Identify which cell holds the provided text, then report its (X, Y) central coordinate. 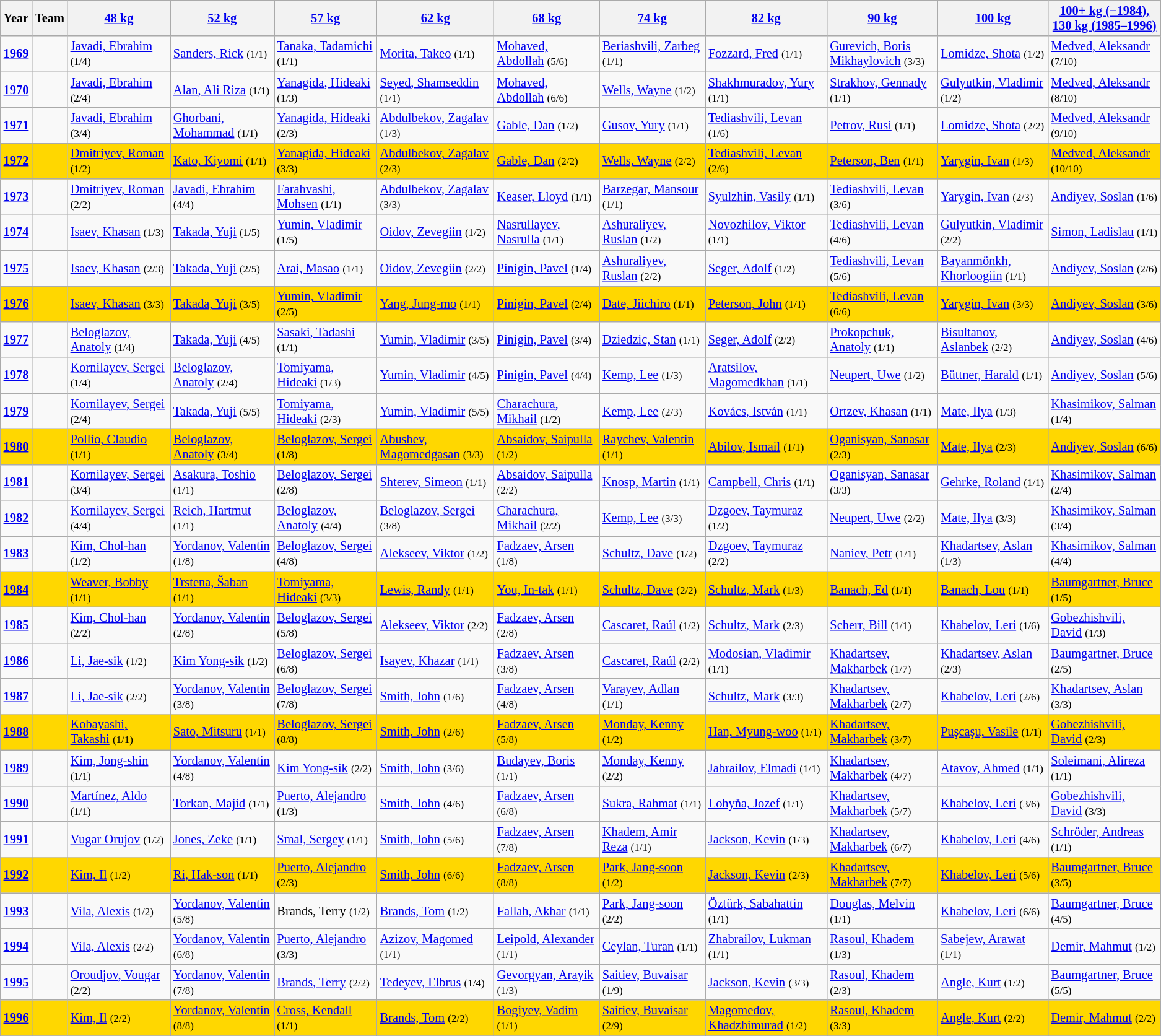
Beloglazov, Sergei (4/8) (325, 554)
Monday, Kenny (1/2) (653, 732)
1995 (16, 982)
Gulyutkin, Vladimir (2/2) (993, 232)
Farahvashi, Mohsen (1/1) (325, 197)
1973 (16, 197)
Cascaret, Raúl (1/2) (653, 625)
1996 (16, 1018)
Yordanov, Valentin (6/8) (222, 946)
Khabelov, Leri (2/6) (993, 697)
Yanagida, Hideaki (3/3) (325, 161)
Date, Jiichiro (1/1) (653, 304)
Kornilayev, Sergei (1/4) (119, 375)
Alan, Ali Riza (1/1) (222, 90)
Lewis, Randy (1/1) (436, 590)
Gable, Dan (2/2) (547, 161)
Keaser, Lloyd (1/1) (547, 197)
Lohyňa, Jozef (1/1) (767, 804)
Vugar Orujov (1/2) (119, 839)
Li, Jae-sik (1/2) (119, 661)
Pinigin, Pavel (4/4) (547, 375)
Fadzaev, Arsen (6/8) (547, 804)
Khasimikov, Salman (2/4) (1104, 482)
Sasaki, Tadashi (1/1) (325, 339)
Asakura, Toshio (1/1) (222, 482)
Schultz, Mark (2/3) (767, 625)
Kemp, Lee (1/3) (653, 375)
Medved, Aleksandr (8/10) (1104, 90)
Ri, Hak-son (1/1) (222, 875)
Douglas, Melvin (1/1) (882, 911)
Khadartsev, Makharbek (5/7) (882, 804)
Barzegar, Mansour (1/1) (653, 197)
52 kg (222, 18)
Andiyev, Soslan (3/6) (1104, 304)
Javadi, Ebrahim (3/4) (119, 125)
1981 (16, 482)
Ashuraliyev, Ruslan (1/2) (653, 232)
Fadzaev, Arsen (3/8) (547, 661)
Yumin, Vladimir (3/5) (436, 339)
Han, Myung-woo (1/1) (767, 732)
Tediashvili, Levan (3/6) (882, 197)
Andiyev, Soslan (5/6) (1104, 375)
Brands, Terry (2/2) (325, 982)
Khabelov, Leri (5/6) (993, 875)
Yang, Jung-mo (1/1) (436, 304)
Kim Yong-sik (1/2) (222, 661)
Smith, John (3/6) (436, 768)
82 kg (767, 18)
Peterson, John (1/1) (767, 304)
Yumin, Vladimir (5/5) (436, 411)
Schultz, Mark (1/3) (767, 590)
Oganisyan, Sanasar (3/3) (882, 482)
57 kg (325, 18)
Andiyev, Soslan (6/6) (1104, 446)
Fadzaev, Arsen (1/8) (547, 554)
Dmitriyev, Roman (1/2) (119, 161)
Yordanov, Valentin (4/8) (222, 768)
Abdulbekov, Zagalav (1/3) (436, 125)
Dzgoev, Taymuraz (2/2) (767, 554)
Kim Yong-sik (2/2) (325, 768)
Javadi, Ebrahim (2/4) (119, 90)
1991 (16, 839)
1972 (16, 161)
Ortzev, Khasan (1/1) (882, 411)
Demir, Mahmut (1/2) (1104, 946)
Puerto, Alejandro (2/3) (325, 875)
Abushev, Magomedgasan (3/3) (436, 446)
Khabelov, Leri (3/6) (993, 804)
Beloglazov, Sergei (2/8) (325, 482)
Arai, Masao (1/1) (325, 268)
Baumgartner, Bruce (4/5) (1104, 911)
Gobezhishvili, David (3/3) (1104, 804)
Javadi, Ebrahim (4/4) (222, 197)
Khadartsev, Makharbek (6/7) (882, 839)
Jabrailov, Elmadi (1/1) (767, 768)
Alekseev, Viktor (1/2) (436, 554)
Raychev, Valentin (1/1) (653, 446)
Gevorgyan, Arayik (1/3) (547, 982)
Fadzaev, Arsen (2/8) (547, 625)
1970 (16, 90)
62 kg (436, 18)
Angle, Kurt (2/2) (993, 1018)
Javadi, Ebrahim (1/4) (119, 54)
Kim, Chol-han (2/2) (119, 625)
1987 (16, 697)
Syulzhin, Vasily (1/1) (767, 197)
Sanders, Rick (1/1) (222, 54)
Mate, Ilya (3/3) (993, 518)
Beloglazov, Sergei (3/8) (436, 518)
Torkan, Majid (1/1) (222, 804)
Yanagida, Hideaki (1/3) (325, 90)
Khabelov, Leri (6/6) (993, 911)
Abdulbekov, Zagalav (2/3) (436, 161)
Khasimikov, Salman (3/4) (1104, 518)
Fadzaev, Arsen (7/8) (547, 839)
Strakhov, Gennady (1/1) (882, 90)
Weaver, Bobby (1/1) (119, 590)
Yumin, Vladimir (1/5) (325, 232)
Beloglazov, Anatoly (4/4) (325, 518)
Kornilayev, Sergei (2/4) (119, 411)
Gusov, Yury (1/1) (653, 125)
Andiyev, Soslan (2/6) (1104, 268)
Charachura, Mikhail (2/2) (547, 518)
Khadartsev, Makharbek (4/7) (882, 768)
Pinigin, Pavel (3/4) (547, 339)
Pinigin, Pavel (2/4) (547, 304)
90 kg (882, 18)
Kemp, Lee (3/3) (653, 518)
Yarygin, Ivan (1/3) (993, 161)
Reich, Hartmut (1/1) (222, 518)
1979 (16, 411)
Li, Jae-sik (2/2) (119, 697)
Smith, John (2/6) (436, 732)
Lomidze, Shota (1/2) (993, 54)
Jackson, Kevin (2/3) (767, 875)
Andiyev, Soslan (1/6) (1104, 197)
Öztürk, Sabahattin (1/1) (767, 911)
Cross, Kendall (1/1) (325, 1018)
Pinigin, Pavel (1/4) (547, 268)
Tediashvili, Levan (1/6) (767, 125)
Mohaved, Abdollah (6/6) (547, 90)
Smith, John (4/6) (436, 804)
Vila, Alexis (1/2) (119, 911)
Seger, Adolf (2/2) (767, 339)
Angle, Kurt (1/2) (993, 982)
Khadartsev, Aslan (1/3) (993, 554)
1977 (16, 339)
Martínez, Aldo (1/1) (119, 804)
Morita, Takeo (1/1) (436, 54)
Takada, Yuji (3/5) (222, 304)
1984 (16, 590)
Brands, Tom (2/2) (436, 1018)
Prokopchuk, Anatoly (1/1) (882, 339)
Beloglazov, Sergei (8/8) (325, 732)
Peterson, Ben (1/1) (882, 161)
Fadzaev, Arsen (8/8) (547, 875)
Pollio, Claudio (1/1) (119, 446)
Smith, John (5/6) (436, 839)
Wells, Wayne (2/2) (653, 161)
Charachura, Mikhail (1/2) (547, 411)
Budayev, Boris (1/1) (547, 768)
Aratsilov, Magomedkhan (1/1) (767, 375)
1989 (16, 768)
Khabelov, Leri (4/6) (993, 839)
Tomiyama, Hideaki (1/3) (325, 375)
Brands, Tom (1/2) (436, 911)
1985 (16, 625)
Fadzaev, Arsen (5/8) (547, 732)
Mate, Ilya (1/3) (993, 411)
Rasoul, Khadem (1/3) (882, 946)
1971 (16, 125)
Takada, Yuji (5/5) (222, 411)
You, In-tak (1/1) (547, 590)
Puşcaşu, Vasile (1/1) (993, 732)
1988 (16, 732)
Fozzard, Fred (1/1) (767, 54)
Beloglazov, Anatoly (3/4) (222, 446)
Takada, Yuji (4/5) (222, 339)
Gobezhishvili, David (2/3) (1104, 732)
Demir, Mahmut (2/2) (1104, 1018)
Absaidov, Saipulla (1/2) (547, 446)
Sukra, Rahmat (1/1) (653, 804)
Takada, Yuji (1/5) (222, 232)
Saitiev, Buvaisar (1/9) (653, 982)
Beloglazov, Sergei (1/8) (325, 446)
Petrov, Rusi (1/1) (882, 125)
Abdulbekov, Zagalav (3/3) (436, 197)
Knosp, Martin (1/1) (653, 482)
Fallah, Akbar (1/1) (547, 911)
Khadartsev, Makharbek (1/7) (882, 661)
Gobezhishvili, David (1/3) (1104, 625)
Simon, Ladislau (1/1) (1104, 232)
Dzgoev, Taymuraz (1/2) (767, 518)
Magomedov, Khadzhimurad (1/2) (767, 1018)
Yordanov, Valentin (5/8) (222, 911)
Baumgartner, Bruce (2/5) (1104, 661)
Campbell, Chris (1/1) (767, 482)
Sabejew, Arawat (1/1) (993, 946)
100+ kg (−1984), 130 kg (1985–1996) (1104, 18)
Khadartsev, Makharbek (3/7) (882, 732)
Azizov, Magomed (1/1) (436, 946)
Bisultanov, Aslanbek (2/2) (993, 339)
Büttner, Harald (1/1) (993, 375)
Smith, John (6/6) (436, 875)
Ashuraliyev, Ruslan (2/2) (653, 268)
Absaidov, Saipulla (2/2) (547, 482)
Abilov, Ismail (1/1) (767, 446)
Tediashvili, Levan (2/6) (767, 161)
Kim, Chol-han (1/2) (119, 554)
Kim, Jong-shin (1/1) (119, 768)
Bayanmönkh, Khorloogiin (1/1) (993, 268)
Year (16, 18)
1990 (16, 804)
Tediashvili, Levan (5/6) (882, 268)
Khadartsev, Aslan (3/3) (1104, 697)
Yordanov, Valentin (2/8) (222, 625)
Nasrullayev, Nasrulla (1/1) (547, 232)
1969 (16, 54)
Oidov, Zevegiin (1/2) (436, 232)
74 kg (653, 18)
Tomiyama, Hideaki (2/3) (325, 411)
1976 (16, 304)
Novozhilov, Viktor (1/1) (767, 232)
Jackson, Kevin (3/3) (767, 982)
Seger, Adolf (1/2) (767, 268)
Soleimani, Alireza (1/1) (1104, 768)
Scherr, Bill (1/1) (882, 625)
Tediashvili, Levan (4/6) (882, 232)
Rasoul, Khadem (2/3) (882, 982)
Tedeyev, Elbrus (1/4) (436, 982)
1986 (16, 661)
Sato, Mitsuru (1/1) (222, 732)
Shakhmuradov, Yury (1/1) (767, 90)
1983 (16, 554)
Gable, Dan (1/2) (547, 125)
Monday, Kenny (2/2) (653, 768)
Alekseev, Viktor (2/2) (436, 625)
Isaev, Khasan (3/3) (119, 304)
Khabelov, Leri (1/6) (993, 625)
Oroudjov, Vougar (2/2) (119, 982)
1994 (16, 946)
Beloglazov, Sergei (6/8) (325, 661)
68 kg (547, 18)
Yumin, Vladimir (4/5) (436, 375)
Puerto, Alejandro (3/3) (325, 946)
1993 (16, 911)
Khadartsev, Aslan (2/3) (993, 661)
Kornilayev, Sergei (4/4) (119, 518)
100 kg (993, 18)
Smith, John (1/6) (436, 697)
Zhabrailov, Lukman (1/1) (767, 946)
Ghorbani, Mohammad (1/1) (222, 125)
Yordanov, Valentin (1/8) (222, 554)
Fadzaev, Arsen (4/8) (547, 697)
Beloglazov, Anatoly (2/4) (222, 375)
Brands, Terry (1/2) (325, 911)
Baumgartner, Bruce (1/5) (1104, 590)
Team (50, 18)
Yarygin, Ivan (2/3) (993, 197)
Khasimikov, Salman (1/4) (1104, 411)
Tediashvili, Levan (6/6) (882, 304)
Kemp, Lee (2/3) (653, 411)
Naniev, Petr (1/1) (882, 554)
Yanagida, Hideaki (2/3) (325, 125)
Cascaret, Raúl (2/2) (653, 661)
Khadem, Amir Reza (1/1) (653, 839)
1980 (16, 446)
Isayev, Khazar (1/1) (436, 661)
Gurevich, Boris Mikhaylovich (3/3) (882, 54)
Shterev, Simeon (1/1) (436, 482)
Isaev, Khasan (2/3) (119, 268)
Gehrke, Roland (1/1) (993, 482)
1982 (16, 518)
1975 (16, 268)
Medved, Aleksandr (9/10) (1104, 125)
Saitiev, Buvaisar (2/9) (653, 1018)
Modosian, Vladimir (1/1) (767, 661)
Beloglazov, Anatoly (1/4) (119, 339)
Kato, Kiyomi (1/1) (222, 161)
Lomidze, Shota (2/2) (993, 125)
Rasoul, Khadem (3/3) (882, 1018)
Beloglazov, Sergei (5/8) (325, 625)
Kornilayev, Sergei (3/4) (119, 482)
Dmitriyev, Roman (2/2) (119, 197)
Kim, Il (2/2) (119, 1018)
Varayev, Adlan (1/1) (653, 697)
Banach, Ed (1/1) (882, 590)
Seyed, Shamseddin (1/1) (436, 90)
Khasimikov, Salman (4/4) (1104, 554)
48 kg (119, 18)
Kim, Il (1/2) (119, 875)
Yordanov, Valentin (3/8) (222, 697)
Schultz, Dave (2/2) (653, 590)
Yarygin, Ivan (3/3) (993, 304)
Vila, Alexis (2/2) (119, 946)
Beriashvili, Zarbeg (1/1) (653, 54)
Ceylan, Turan (1/1) (653, 946)
Schröder, Andreas (1/1) (1104, 839)
Beloglazov, Sergei (7/8) (325, 697)
Jackson, Kevin (1/3) (767, 839)
Khadartsev, Makharbek (2/7) (882, 697)
Park, Jang-soon (2/2) (653, 911)
Tomiyama, Hideaki (3/3) (325, 590)
Yordanov, Valentin (8/8) (222, 1018)
Schultz, Mark (3/3) (767, 697)
Mohaved, Abdollah (5/6) (547, 54)
Atavov, Ahmed (1/1) (993, 768)
Neupert, Uwe (1/2) (882, 375)
Baumgartner, Bruce (5/5) (1104, 982)
Banach, Lou (1/1) (993, 590)
Dziedzic, Stan (1/1) (653, 339)
Medved, Aleksandr (10/10) (1104, 161)
Baumgartner, Bruce (3/5) (1104, 875)
Tanaka, Tadamichi (1/1) (325, 54)
Andiyev, Soslan (4/6) (1104, 339)
Neupert, Uwe (2/2) (882, 518)
Oidov, Zevegiin (2/2) (436, 268)
Bogiyev, Vadim (1/1) (547, 1018)
Leipold, Alexander (1/1) (547, 946)
Oganisyan, Sanasar (2/3) (882, 446)
Puerto, Alejandro (1/3) (325, 804)
Mate, Ilya (2/3) (993, 446)
Yumin, Vladimir (2/5) (325, 304)
Isaev, Khasan (1/3) (119, 232)
Kobayashi, Takashi (1/1) (119, 732)
Park, Jang-soon (1/2) (653, 875)
Kovács, István (1/1) (767, 411)
Yordanov, Valentin (7/8) (222, 982)
1978 (16, 375)
Schultz, Dave (1/2) (653, 554)
Wells, Wayne (1/2) (653, 90)
Gulyutkin, Vladimir (1/2) (993, 90)
Takada, Yuji (2/5) (222, 268)
Smal, Sergey (1/1) (325, 839)
1974 (16, 232)
Medved, Aleksandr (7/10) (1104, 54)
1992 (16, 875)
Khadartsev, Makharbek (7/7) (882, 875)
Trstena, Šaban (1/1) (222, 590)
Jones, Zeke (1/1) (222, 839)
